Capture the cell that displays the provided text and extract its [x, y] central coordinate. 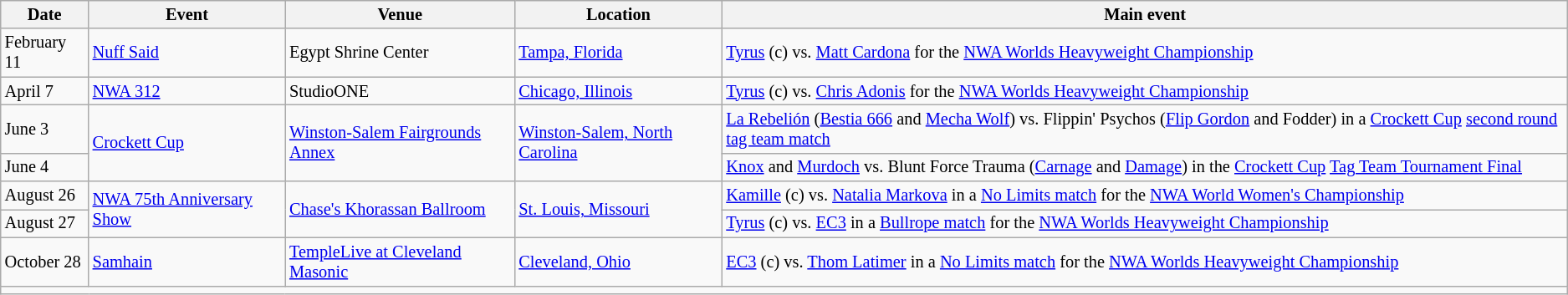
Winston-Salem, North Carolina [618, 142]
Tyrus (c) vs. EC3 in a Bullrope match for the NWA Worlds Heavyweight Championship [1144, 223]
Chicago, Illinois [618, 91]
Egypt Shrine Center [400, 53]
Tyrus (c) vs. Chris Adonis for the NWA Worlds Heavyweight Championship [1144, 91]
Nuff Said [187, 53]
La Rebelión (Bestia 666 and Mecha Wolf) vs. Flippin' Psychos (Flip Gordon and Fodder) in a Crockett Cup second round tag team match [1144, 129]
Date [45, 14]
Chase's Khorassan Ballroom [400, 209]
June 3 [45, 129]
StudioONE [400, 91]
Samhain [187, 262]
Kamille (c) vs. Natalia Markova in a No Limits match for the NWA World Women's Championship [1144, 196]
Tyrus (c) vs. Matt Cardona for the NWA Worlds Heavyweight Championship [1144, 53]
Winston-Salem Fairgrounds Annex [400, 142]
August 26 [45, 196]
October 28 [45, 262]
Main event [1144, 14]
June 4 [45, 167]
Venue [400, 14]
August 27 [45, 223]
February 11 [45, 53]
EC3 (c) vs. Thom Latimer in a No Limits match for the NWA Worlds Heavyweight Championship [1144, 262]
Tampa, Florida [618, 53]
NWA 312 [187, 91]
TempleLive at Cleveland Masonic [400, 262]
Crockett Cup [187, 142]
Cleveland, Ohio [618, 262]
Location [618, 14]
NWA 75th Anniversary Show [187, 209]
Event [187, 14]
April 7 [45, 91]
St. Louis, Missouri [618, 209]
Knox and Murdoch vs. Blunt Force Trauma (Carnage and Damage) in the Crockett Cup Tag Team Tournament Final [1144, 167]
